From the cell containing the given text, extract its center point as [X, Y] coordinate. 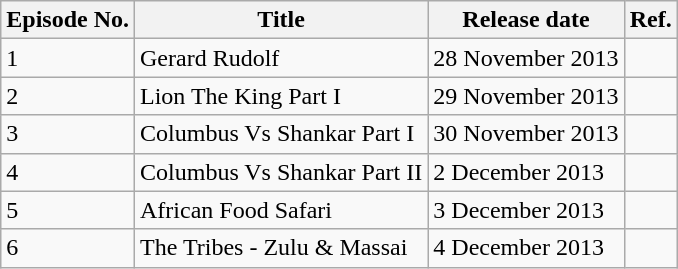
2 December 2013 [526, 172]
Columbus Vs Shankar Part I [282, 134]
29 November 2013 [526, 96]
Columbus Vs Shankar Part II [282, 172]
Ref. [650, 20]
4 [68, 172]
Release date [526, 20]
Lion The King Part I [282, 96]
1 [68, 58]
28 November 2013 [526, 58]
4 December 2013 [526, 248]
5 [68, 210]
30 November 2013 [526, 134]
3 December 2013 [526, 210]
3 [68, 134]
Gerard Rudolf [282, 58]
Episode No. [68, 20]
The Tribes - Zulu & Massai [282, 248]
2 [68, 96]
African Food Safari [282, 210]
6 [68, 248]
Title [282, 20]
